Return (X, Y) of the center of cell containing provided text 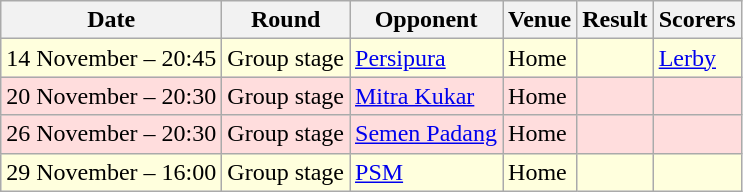
PSM (426, 172)
Lerby (697, 58)
29 November – 16:00 (112, 172)
Mitra Kukar (426, 96)
Result (615, 20)
20 November – 20:30 (112, 96)
Venue (540, 20)
Opponent (426, 20)
14 November – 20:45 (112, 58)
Date (112, 20)
Scorers (697, 20)
Round (286, 20)
26 November – 20:30 (112, 134)
Semen Padang (426, 134)
Persipura (426, 58)
